Scan for the cell matching the given text and deliver its [x, y] coordinate at center. 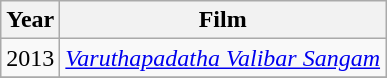
Film [223, 20]
2013 [30, 58]
Year [30, 20]
Varuthapadatha Valibar Sangam [223, 58]
